Search for the cell housing the specified text and yield its [x, y] center coordinate. 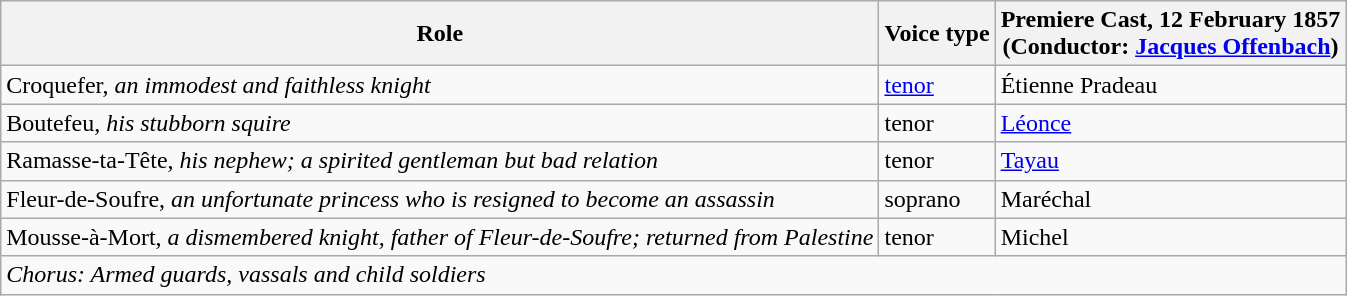
Voice type [937, 34]
Chorus: Armed guards, vassals and child soldiers [674, 275]
Fleur-de-Soufre, an unfortunate princess who is resigned to become an assassin [440, 199]
Mousse-à-Mort, a dismembered knight, father of Fleur-de-Soufre; returned from Palestine [440, 237]
Ramasse-ta-Tête, his nephew; a spirited gentleman but bad relation [440, 161]
Role [440, 34]
Premiere Cast, 12 February 1857(Conductor: Jacques Offenbach) [1170, 34]
Croquefer, an immodest and faithless knight [440, 85]
Michel [1170, 237]
soprano [937, 199]
Maréchal [1170, 199]
Étienne Pradeau [1170, 85]
Léonce [1170, 123]
Boutefeu, his stubborn squire [440, 123]
Tayau [1170, 161]
